Detect which cell encompasses the target text, then output its (X, Y) center coordinate. 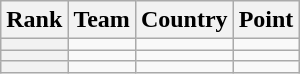
Team (102, 20)
Point (266, 20)
Rank (34, 20)
Country (184, 20)
